Locate the cell with the specified text and output its (X, Y) center coordinate. 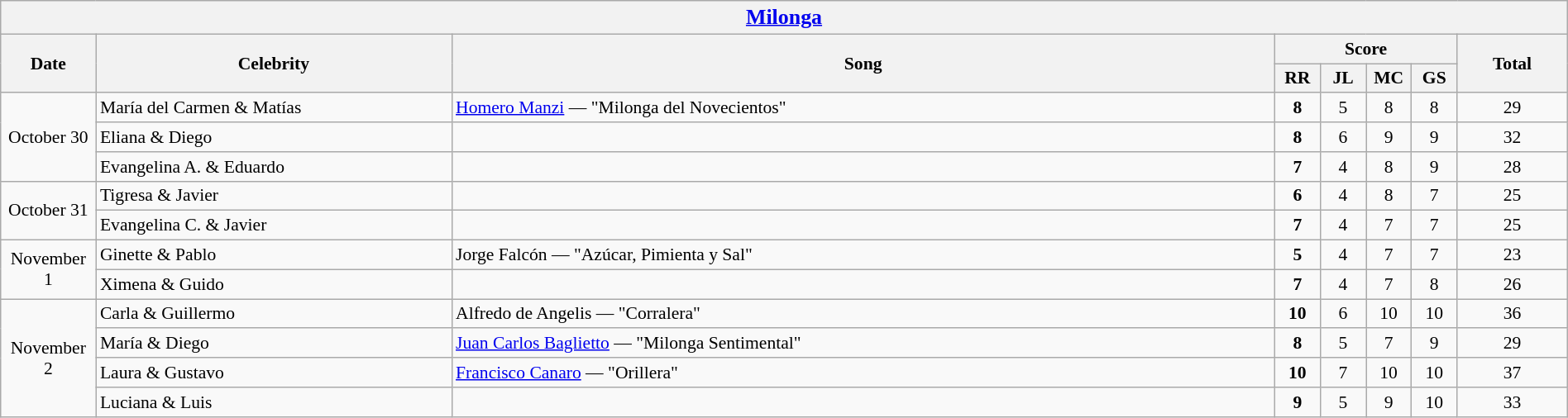
María & Diego (274, 344)
Francisco Canaro — "Orillera" (863, 373)
JL (1343, 78)
Date (48, 63)
Eliana & Diego (274, 137)
María del Carmen & Matías (274, 108)
MC (1389, 78)
23 (1512, 255)
October 30 (48, 137)
33 (1512, 402)
Luciana & Luis (274, 402)
RR (1297, 78)
November 1 (48, 269)
Ginette & Pablo (274, 255)
Evangelina A. & Eduardo (274, 167)
Homero Manzi — "Milonga del Novecientos" (863, 108)
Carla & Guillermo (274, 314)
Score (1365, 49)
Total (1512, 63)
32 (1512, 137)
Song (863, 63)
Alfredo de Angelis — "Corralera" (863, 314)
November 2 (48, 358)
Milonga (784, 17)
October 31 (48, 210)
Juan Carlos Baglietto — "Milonga Sentimental" (863, 344)
26 (1512, 284)
GS (1434, 78)
Laura & Gustavo (274, 373)
Celebrity (274, 63)
Jorge Falcón — "Azúcar, Pimienta y Sal" (863, 255)
Ximena & Guido (274, 284)
28 (1512, 167)
37 (1512, 373)
36 (1512, 314)
Tigresa & Javier (274, 196)
Evangelina C. & Javier (274, 226)
